Provide the [x, y] coordinate of the cell's center where the given text is located.  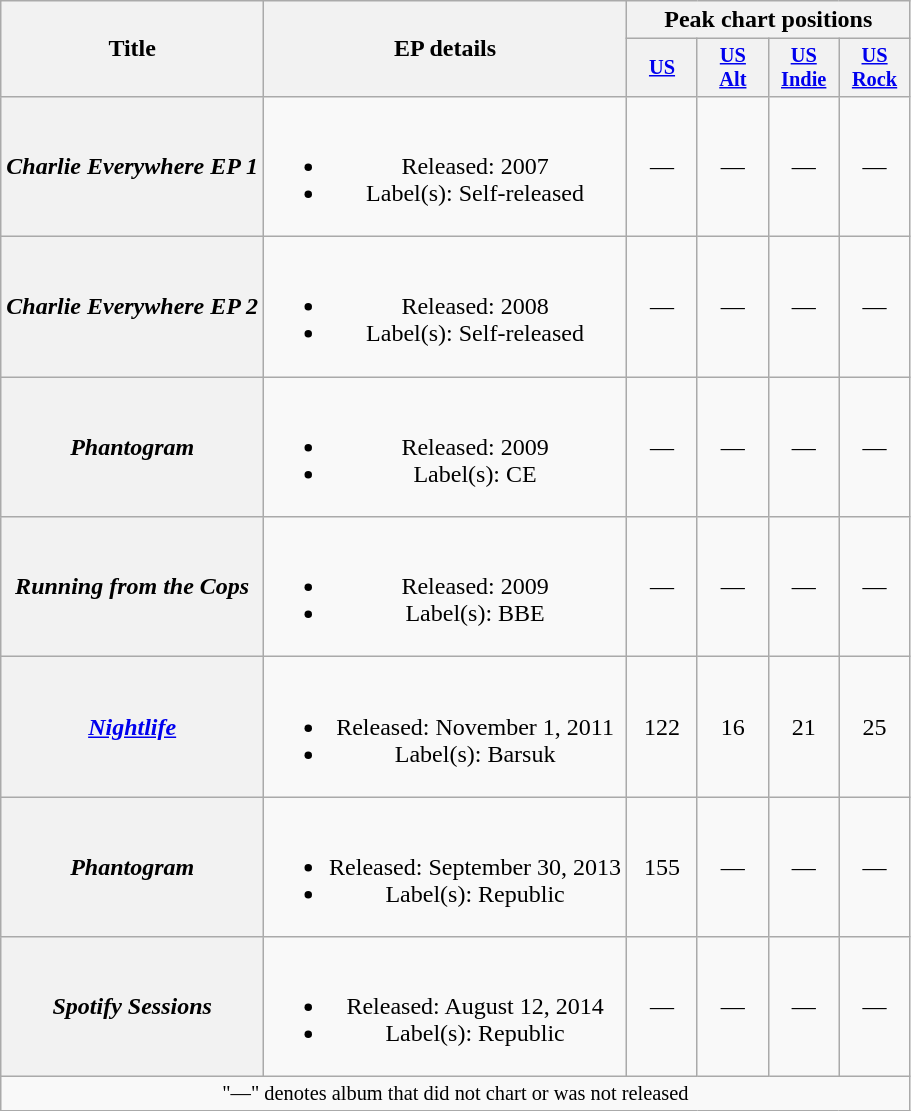
Released: 2008Label(s): Self-released [446, 307]
Released: August 12, 2014Label(s): Republic [446, 1007]
Released: 2009Label(s): CE [446, 447]
Running from the Cops [132, 587]
Released: September 30, 2013Label(s): Republic [446, 867]
Spotify Sessions [132, 1007]
Charlie Everywhere EP 1 [132, 166]
USIndie [804, 68]
Nightlife [132, 727]
"—" denotes album that did not chart or was not released [456, 1094]
US [662, 68]
21 [804, 727]
Title [132, 49]
155 [662, 867]
USRock [874, 68]
Charlie Everywhere EP 2 [132, 307]
122 [662, 727]
EP details [446, 49]
25 [874, 727]
Released: 2009Label(s): BBE [446, 587]
Released: 2007Label(s): Self-released [446, 166]
Released: November 1, 2011Label(s): Barsuk [446, 727]
16 [732, 727]
USAlt [732, 68]
Peak chart positions [768, 20]
